Detect which cell encompasses the target text, then output its (x, y) center coordinate. 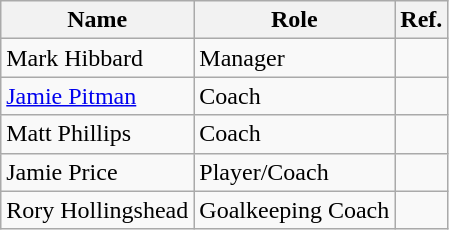
Manager (294, 58)
Matt Phillips (98, 134)
Goalkeeping Coach (294, 210)
Jamie Price (98, 172)
Rory Hollingshead (98, 210)
Name (98, 20)
Jamie Pitman (98, 96)
Role (294, 20)
Player/Coach (294, 172)
Mark Hibbard (98, 58)
Ref. (422, 20)
